Pinpoint the cell where the given text exists, returning its (X, Y) midpoint coordinate. 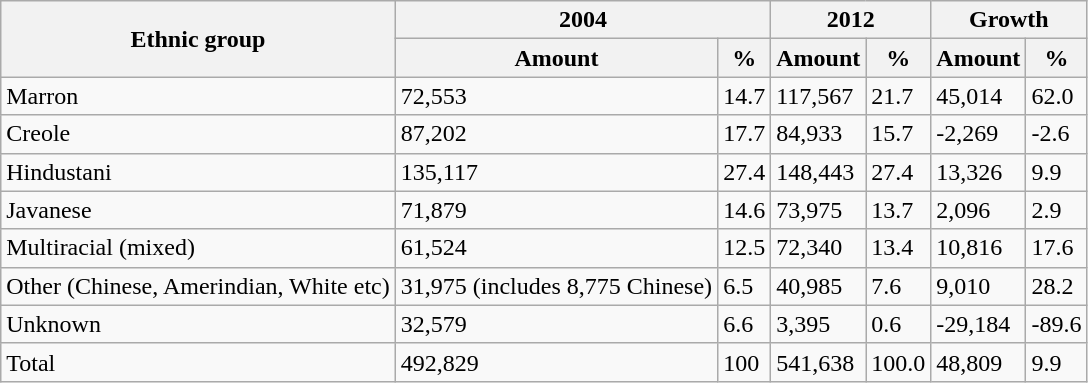
6.6 (744, 324)
14.7 (744, 96)
87,202 (556, 134)
148,443 (818, 172)
13.4 (898, 248)
62.0 (1056, 96)
14.6 (744, 210)
Javanese (198, 210)
72,553 (556, 96)
12.5 (744, 248)
15.7 (898, 134)
117,567 (818, 96)
Multiracial (mixed) (198, 248)
9,010 (978, 286)
71,879 (556, 210)
Ethnic group (198, 39)
Marron (198, 96)
-29,184 (978, 324)
31,975 (includes 8,775 Chinese) (556, 286)
‐89.6 (1056, 324)
2.9 (1056, 210)
13.7 (898, 210)
21.7 (898, 96)
100.0 (898, 362)
13,326 (978, 172)
28.2 (1056, 286)
492,829 (556, 362)
3,395 (818, 324)
0.6 (898, 324)
Unknown (198, 324)
40,985 (818, 286)
6.5 (744, 286)
73,975 (818, 210)
Other (Chinese, Amerindian, White etc) (198, 286)
Growth (1009, 20)
541,638 (818, 362)
Hindustani (198, 172)
72,340 (818, 248)
2012 (851, 20)
32,579 (556, 324)
61,524 (556, 248)
7.6 (898, 286)
135,117 (556, 172)
2,096 (978, 210)
17.7 (744, 134)
48,809 (978, 362)
2004 (582, 20)
100 (744, 362)
84,933 (818, 134)
‐2.6 (1056, 134)
-2,269 (978, 134)
Total (198, 362)
Creole (198, 134)
10,816 (978, 248)
45,014 (978, 96)
17.6 (1056, 248)
